Provide the (X, Y) coordinate of the cell's center where the given text is located.  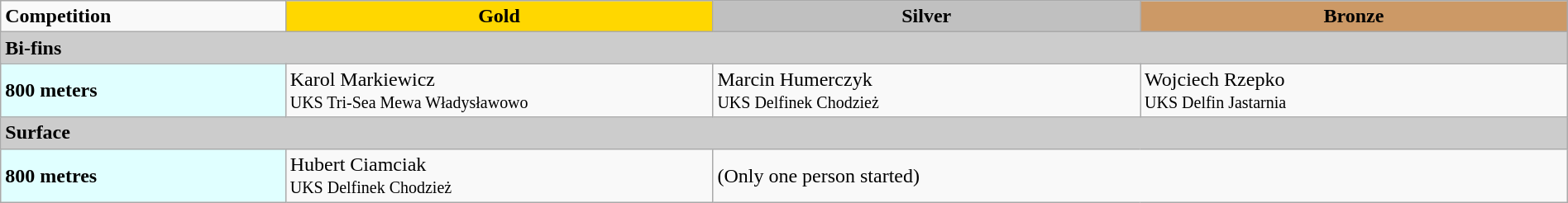
Wojciech RzepkoUKS Delfin Jastarnia (1355, 91)
Karol MarkiewiczUKS Tri-Sea Mewa Władysławowo (500, 91)
(Only one person started) (1140, 175)
800 meters (143, 91)
Bi-fins (784, 48)
Silver (926, 17)
Hubert CiamciakUKS Delfinek Chodzież (500, 175)
Bronze (1355, 17)
Gold (500, 17)
Marcin HumerczykUKS Delfinek Chodzież (926, 91)
Surface (784, 133)
800 metres (143, 175)
Competition (143, 17)
